Provide the [X, Y] coordinate of the cell's center where the given text is located.  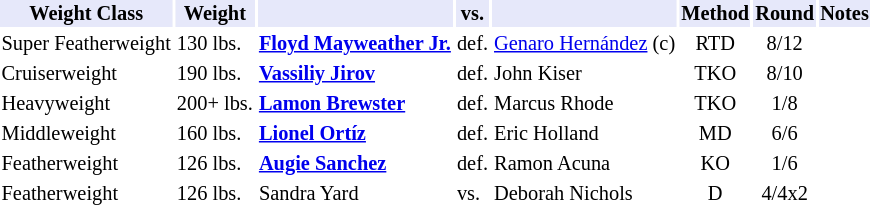
8/12 [785, 44]
RTD [716, 44]
Eric Holland [585, 134]
8/10 [785, 74]
John Kiser [585, 74]
1/6 [785, 164]
Cruiserweight [86, 74]
Featherweight [86, 164]
Middleweight [86, 134]
Method [716, 14]
KO [716, 164]
126 lbs. [214, 164]
Weight Class [86, 14]
vs. [472, 14]
Super Featherweight [86, 44]
1/8 [785, 104]
6/6 [785, 134]
Ramon Acuna [585, 164]
Marcus Rhode [585, 104]
Genaro Hernández (c) [585, 44]
Lamon Brewster [354, 104]
200+ lbs. [214, 104]
Floyd Mayweather Jr. [354, 44]
Vassiliy Jirov [354, 74]
Augie Sanchez [354, 164]
MD [716, 134]
Heavyweight [86, 104]
130 lbs. [214, 44]
Lionel Ortíz [354, 134]
190 lbs. [214, 74]
Round [785, 14]
Weight [214, 14]
160 lbs. [214, 134]
